Identify which cell holds the provided text, then report its [X, Y] central coordinate. 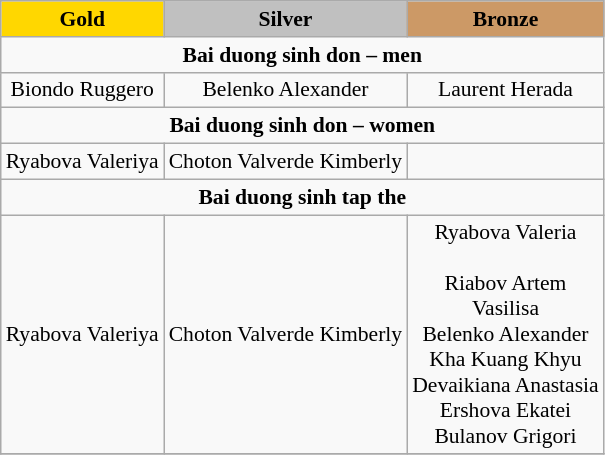
Ryabova Valeria Riabov Artem Vasilisa Belenko Alexander Kha Kuang Khyu Devaikiana Anastasia Ershova Ekatei Bulanov Grigori [506, 335]
Biondo Ruggero [82, 90]
Bai duong sinh don – women [302, 126]
Gold [82, 19]
Silver [286, 19]
Laurent Herada [506, 90]
Belenko Alexander [286, 90]
Bai duong sinh don – men [302, 55]
Bronze [506, 19]
Bai duong sinh tap the [302, 197]
